Provide the [X, Y] coordinate of the cell's center where the given text is located.  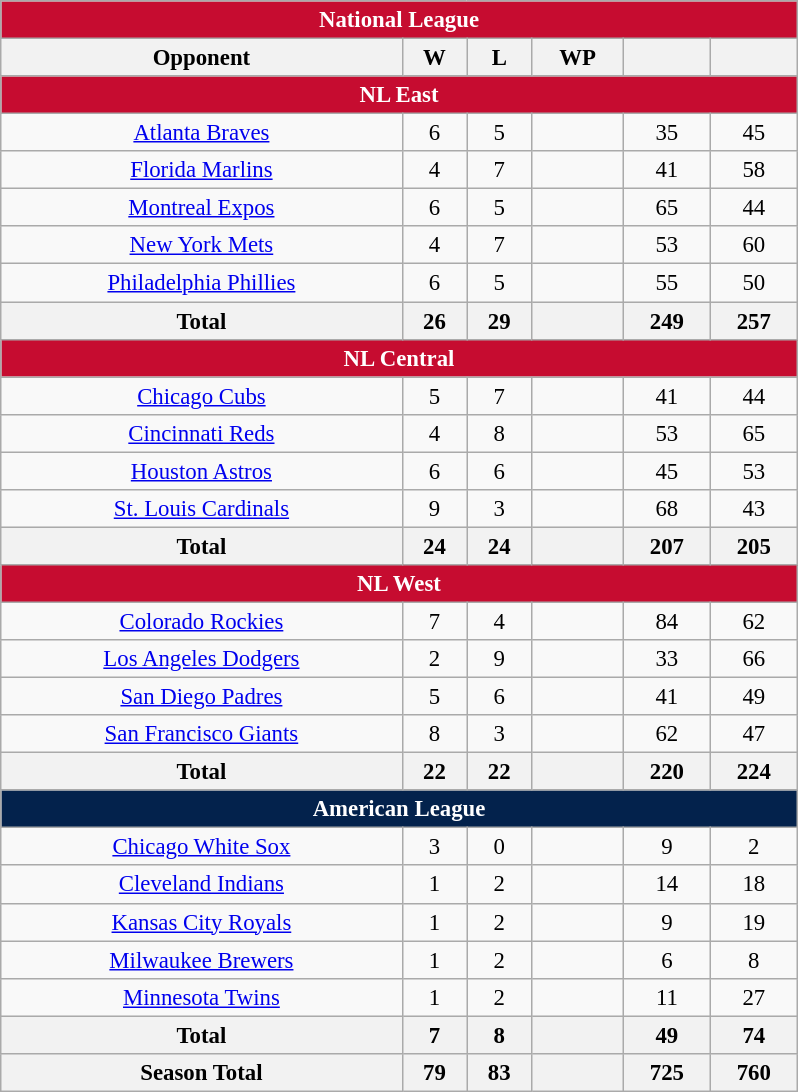
205 [754, 546]
249 [666, 321]
11 [666, 997]
Philadelphia Phillies [202, 283]
Season Total [202, 1072]
220 [666, 772]
Atlanta Braves [202, 133]
33 [666, 659]
Opponent [202, 57]
0 [500, 847]
43 [754, 508]
National League [399, 20]
New York Mets [202, 245]
Minnesota Twins [202, 997]
760 [754, 1072]
60 [754, 245]
66 [754, 659]
L [500, 57]
35 [666, 133]
NL East [399, 95]
Chicago White Sox [202, 847]
257 [754, 321]
84 [666, 621]
725 [666, 1072]
79 [434, 1072]
55 [666, 283]
Milwaukee Brewers [202, 960]
W [434, 57]
29 [500, 321]
83 [500, 1072]
San Diego Padres [202, 696]
Colorado Rockies [202, 621]
224 [754, 772]
Los Angeles Dodgers [202, 659]
14 [666, 884]
47 [754, 734]
Houston Astros [202, 471]
27 [754, 997]
50 [754, 283]
Florida Marlins [202, 170]
Montreal Expos [202, 208]
74 [754, 1035]
207 [666, 546]
19 [754, 922]
26 [434, 321]
WP [578, 57]
NL West [399, 584]
Chicago Cubs [202, 396]
Cleveland Indians [202, 884]
St. Louis Cardinals [202, 508]
68 [666, 508]
American League [399, 809]
NL Central [399, 358]
58 [754, 170]
Cincinnati Reds [202, 433]
San Francisco Giants [202, 734]
18 [754, 884]
Kansas City Royals [202, 922]
